Detect which cell encompasses the target text, then output its (X, Y) center coordinate. 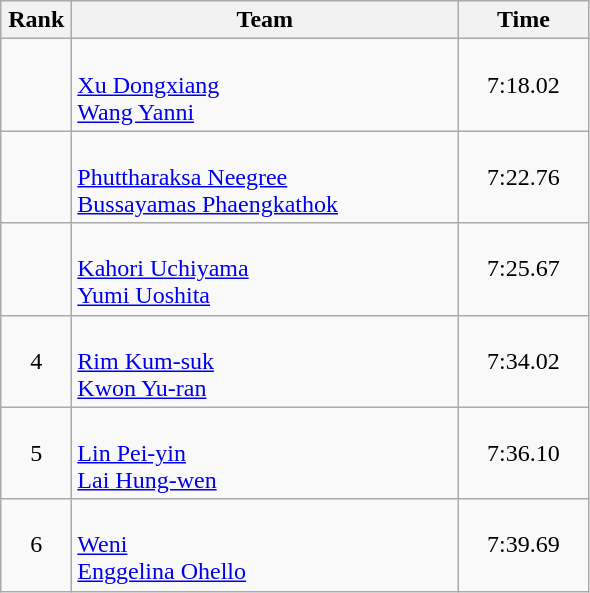
7:39.69 (524, 545)
6 (36, 545)
Team (265, 20)
7:22.76 (524, 177)
Rim Kum-sukKwon Yu-ran (265, 361)
WeniEnggelina Ohello (265, 545)
Kahori UchiyamaYumi Uoshita (265, 269)
7:25.67 (524, 269)
7:34.02 (524, 361)
Xu DongxiangWang Yanni (265, 85)
7:36.10 (524, 453)
4 (36, 361)
Lin Pei-yinLai Hung-wen (265, 453)
Time (524, 20)
Phuttharaksa NeegreeBussayamas Phaengkathok (265, 177)
7:18.02 (524, 85)
Rank (36, 20)
5 (36, 453)
